Pinpoint the cell where the given text exists, returning its [x, y] midpoint coordinate. 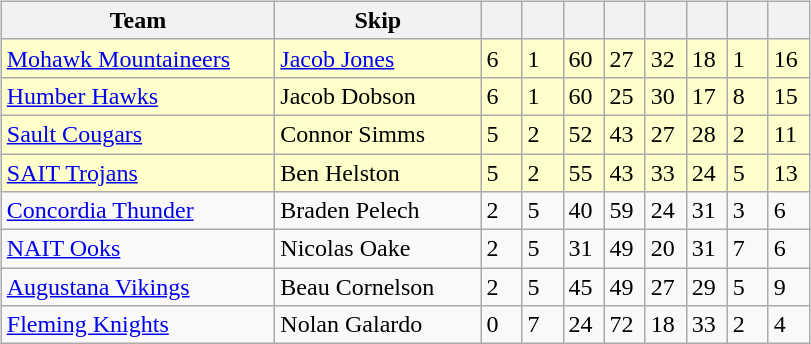
Braden Pelech [378, 211]
40 [584, 211]
0 [502, 325]
Humber Hawks [138, 96]
Jacob Jones [378, 58]
72 [624, 325]
28 [706, 134]
Beau Cornelson [378, 287]
Team [138, 20]
Ben Helston [378, 173]
Fleming Knights [138, 325]
Augustana Vikings [138, 287]
25 [624, 96]
29 [706, 287]
Sault Cougars [138, 134]
20 [666, 249]
55 [584, 173]
SAIT Trojans [138, 173]
13 [788, 173]
59 [624, 211]
Skip [378, 20]
Concordia Thunder [138, 211]
30 [666, 96]
Connor Simms [378, 134]
Nicolas Oake [378, 249]
45 [584, 287]
3 [748, 211]
16 [788, 58]
4 [788, 325]
Jacob Dobson [378, 96]
8 [748, 96]
15 [788, 96]
Mohawk Mountaineers [138, 58]
17 [706, 96]
52 [584, 134]
11 [788, 134]
Nolan Galardo [378, 325]
9 [788, 287]
NAIT Ooks [138, 249]
32 [666, 58]
